Output the [X, Y] coordinate of the center of the cell containing the given text.  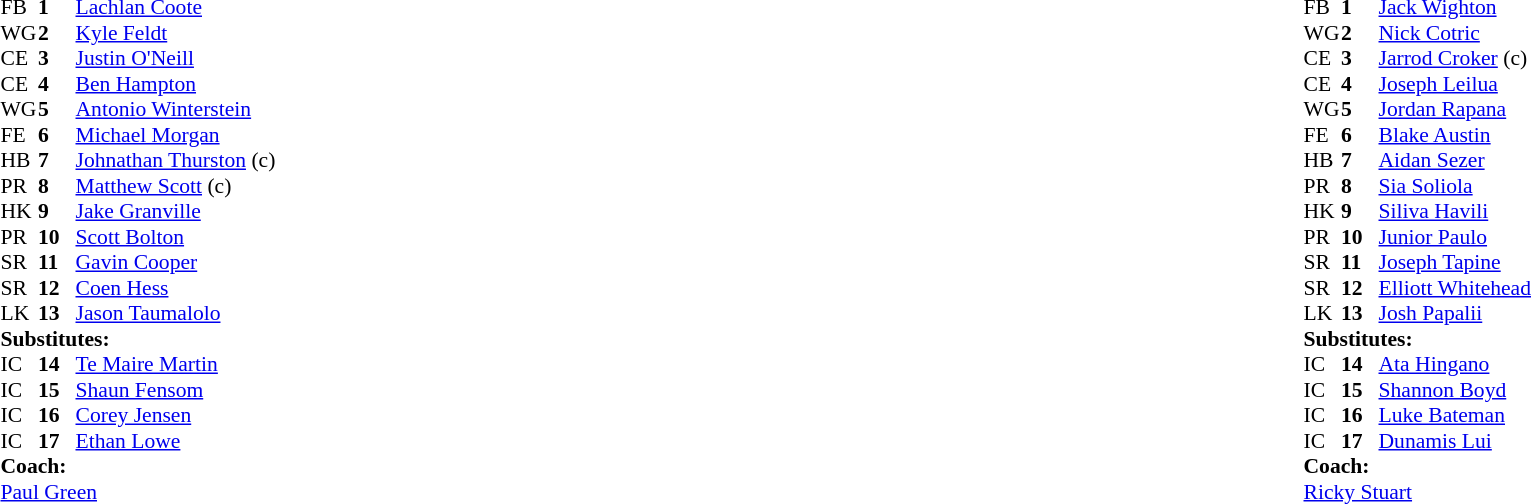
Elliott Whitehead [1455, 288]
Michael Morgan [176, 135]
Blake Austin [1455, 135]
Jordan Rapana [1455, 109]
Shaun Fensom [176, 390]
Jason Taumalolo [176, 313]
Scott Bolton [176, 237]
Josh Papalii [1455, 313]
Sia Soliola [1455, 186]
Antonio Winterstein [176, 109]
Matthew Scott (c) [176, 186]
Jarrod Croker (c) [1455, 59]
Nick Cotric [1455, 33]
Aidan Sezer [1455, 161]
Siliva Havili [1455, 211]
Joseph Tapine [1455, 263]
Johnathan Thurston (c) [176, 161]
Ethan Lowe [176, 441]
Luke Bateman [1455, 415]
Gavin Cooper [176, 263]
Joseph Leilua [1455, 84]
Coen Hess [176, 288]
Shannon Boyd [1455, 390]
Corey Jensen [176, 415]
Dunamis Lui [1455, 441]
Jake Granville [176, 211]
Ata Hingano [1455, 365]
Te Maire Martin [176, 365]
Justin O'Neill [176, 59]
Kyle Feldt [176, 33]
Ben Hampton [176, 84]
Junior Paulo [1455, 237]
